Find where the given text appears and provide that cell's center as [X, Y] coordinate. 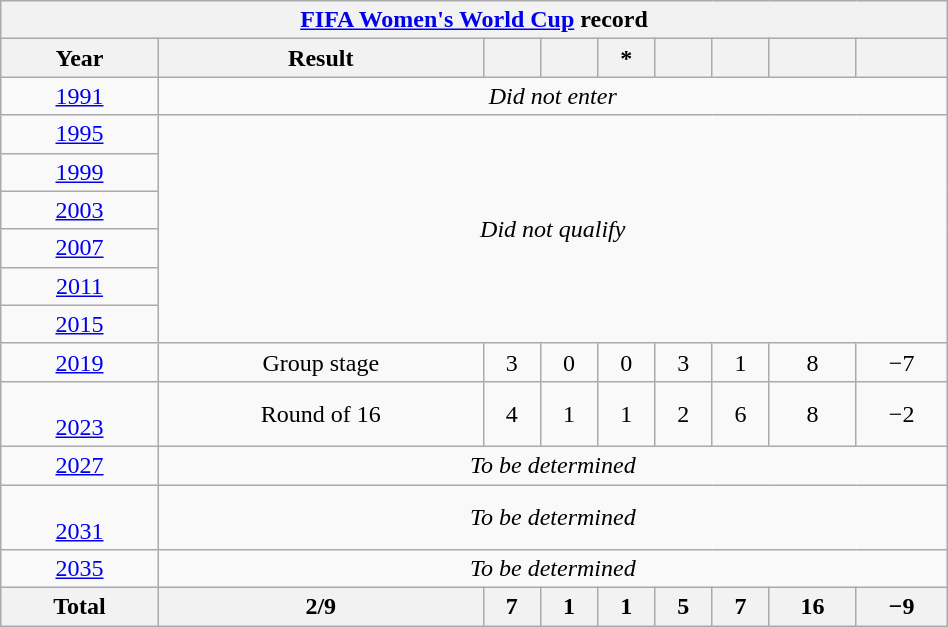
2027 [80, 465]
16 [812, 607]
−9 [902, 607]
2019 [80, 362]
6 [740, 414]
Round of 16 [320, 414]
1991 [80, 96]
2015 [80, 324]
Did not qualify [552, 229]
2003 [80, 210]
2035 [80, 569]
2007 [80, 248]
1995 [80, 134]
2 [684, 414]
Total [80, 607]
FIFA Women's World Cup record [474, 20]
Year [80, 58]
2011 [80, 286]
−7 [902, 362]
2/9 [320, 607]
2031 [80, 516]
−2 [902, 414]
* [626, 58]
2023 [80, 414]
4 [512, 414]
Group stage [320, 362]
5 [684, 607]
1999 [80, 172]
Result [320, 58]
Did not enter [552, 96]
